Find where the given text appears and provide that cell's center as [x, y] coordinate. 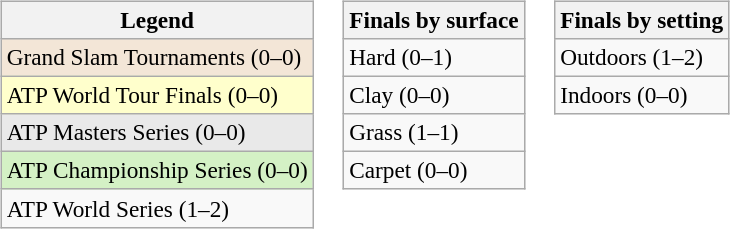
ATP World Tour Finals (0–0) [157, 95]
Hard (0–1) [434, 57]
Legend [157, 20]
Clay (0–0) [434, 95]
ATP World Series (1–2) [157, 208]
Finals by surface [434, 20]
Indoors (0–0) [642, 95]
ATP Championship Series (0–0) [157, 171]
Grand Slam Tournaments (0–0) [157, 57]
Carpet (0–0) [434, 171]
ATP Masters Series (0–0) [157, 133]
Grass (1–1) [434, 133]
Outdoors (1–2) [642, 57]
Finals by setting [642, 20]
